Provide the (x, y) coordinate of the cell's center where the given text is located.  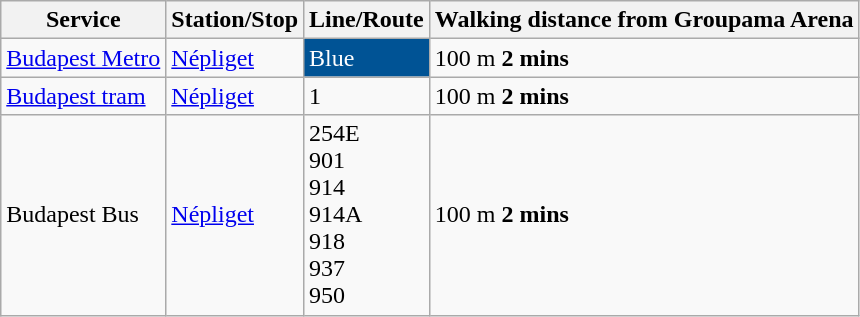
Station/Stop (235, 20)
Walking distance from Groupama Arena (644, 20)
1 (367, 96)
Budapest Bus (84, 215)
Budapest tram (84, 96)
Blue (367, 58)
254E 901914914A918937950 (367, 215)
Service (84, 20)
Budapest Metro (84, 58)
Line/Route (367, 20)
